Return [x, y] of the center of cell containing provided text 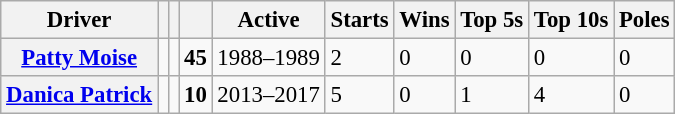
2013–2017 [268, 95]
Driver [80, 20]
Poles [644, 20]
4 [572, 95]
Wins [424, 20]
10 [196, 95]
2 [360, 58]
1988–1989 [268, 58]
1 [492, 95]
Top 5s [492, 20]
Danica Patrick [80, 95]
Active [268, 20]
Starts [360, 20]
Top 10s [572, 20]
5 [360, 95]
Patty Moise [80, 58]
45 [196, 58]
